From the cell containing the given text, extract its center point as (X, Y) coordinate. 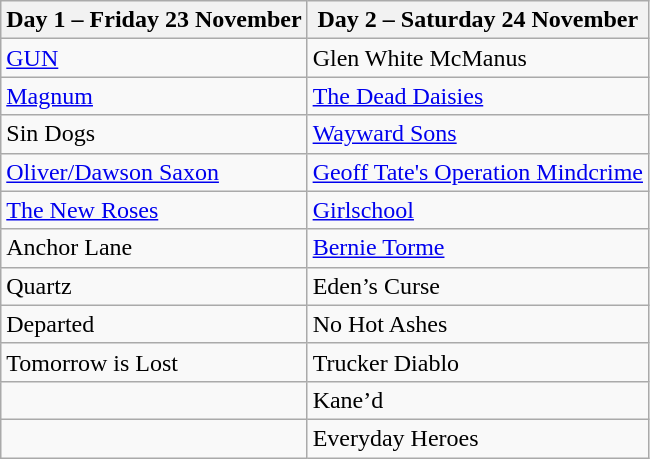
Girlschool (478, 210)
Departed (154, 324)
GUN (154, 58)
Day 2 – Saturday 24 November (478, 20)
Oliver/Dawson Saxon (154, 172)
Wayward Sons (478, 134)
Magnum (154, 96)
Everyday Heroes (478, 438)
Sin Dogs (154, 134)
Day 1 – Friday 23 November (154, 20)
No Hot Ashes (478, 324)
The Dead Daisies (478, 96)
Trucker Diablo (478, 362)
The New Roses (154, 210)
Quartz (154, 286)
Tomorrow is Lost (154, 362)
Eden’s Curse (478, 286)
Glen White McManus (478, 58)
Geoff Tate's Operation Mindcrime (478, 172)
Kane’d (478, 400)
Bernie Torme (478, 248)
Anchor Lane (154, 248)
